Capture the cell that displays the provided text and extract its (x, y) central coordinate. 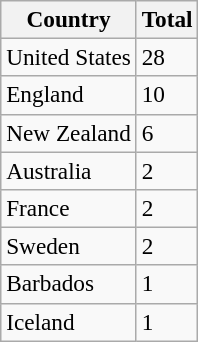
Barbados (69, 284)
6 (167, 133)
Country (69, 19)
Sweden (69, 246)
Iceland (69, 322)
Australia (69, 170)
28 (167, 57)
New Zealand (69, 133)
France (69, 208)
10 (167, 95)
Total (167, 19)
England (69, 95)
United States (69, 57)
